Output the (x, y) coordinate of the center of the cell containing the given text.  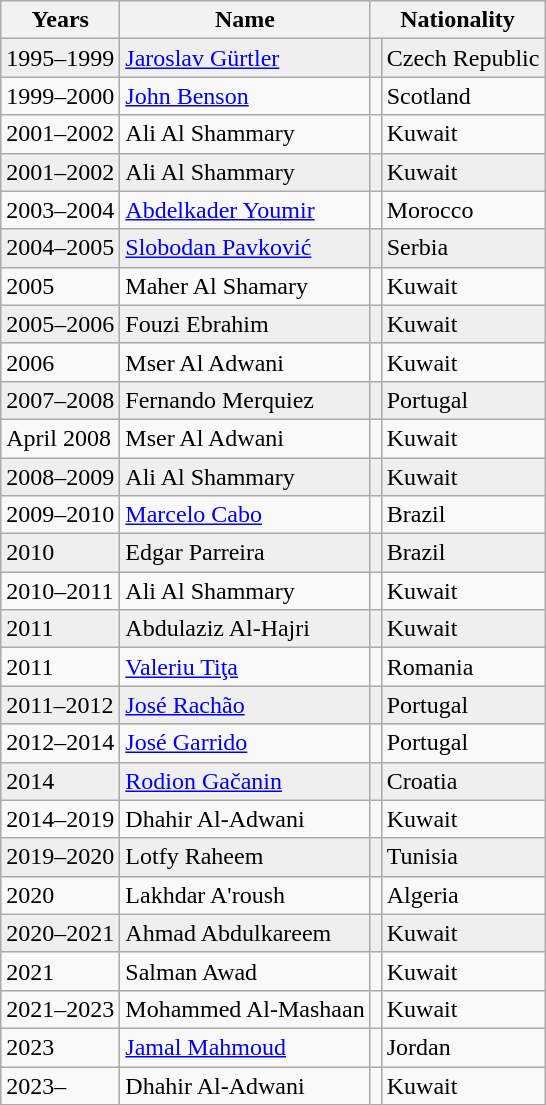
Jamal Mahmoud (245, 1047)
1999–2000 (60, 96)
Abdulaziz Al-Hajri (245, 629)
Serbia (463, 248)
Lakhdar A'roush (245, 895)
2006 (60, 362)
Abdelkader Youmir (245, 210)
Romania (463, 667)
April 2008 (60, 438)
2008–2009 (60, 477)
Valeriu Tiţa (245, 667)
Mohammed Al-Mashaan (245, 1009)
Ahmad Abdulkareem (245, 933)
Algeria (463, 895)
2020–2021 (60, 933)
Years (60, 20)
Fernando Merquiez (245, 400)
Marcelo Cabo (245, 515)
Maher Al Shamary (245, 286)
Czech Republic (463, 58)
2003–2004 (60, 210)
Salman Awad (245, 971)
Fouzi Ebrahim (245, 324)
Tunisia (463, 857)
2021 (60, 971)
2021–2023 (60, 1009)
Edgar Parreira (245, 553)
Scotland (463, 96)
Nationality (458, 20)
John Benson (245, 96)
Morocco (463, 210)
José Rachão (245, 705)
Jaroslav Gürtler (245, 58)
1995–1999 (60, 58)
Rodion Gačanin (245, 781)
Name (245, 20)
Jordan (463, 1047)
2020 (60, 895)
Lotfy Raheem (245, 857)
2023 (60, 1047)
2005–2006 (60, 324)
2023– (60, 1085)
Slobodan Pavković (245, 248)
2014–2019 (60, 819)
2019–2020 (60, 857)
2005 (60, 286)
2004–2005 (60, 248)
2012–2014 (60, 743)
2014 (60, 781)
2010 (60, 553)
2011–2012 (60, 705)
2007–2008 (60, 400)
José Garrido (245, 743)
2010–2011 (60, 591)
Croatia (463, 781)
2009–2010 (60, 515)
